Return the [X, Y] coordinate for the center point of the cell that contains the specified text.  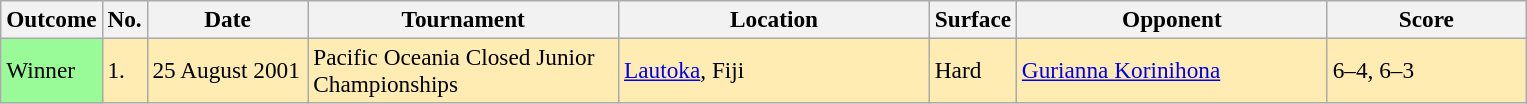
Outcome [52, 19]
1. [124, 70]
6–4, 6–3 [1426, 70]
Opponent [1172, 19]
Pacific Oceania Closed Junior Championships [464, 70]
Gurianna Korinihona [1172, 70]
Lautoka, Fiji [774, 70]
25 August 2001 [228, 70]
Winner [52, 70]
Hard [972, 70]
Surface [972, 19]
Location [774, 19]
Score [1426, 19]
Date [228, 19]
No. [124, 19]
Tournament [464, 19]
